Identify which cell holds the provided text, then report its (x, y) central coordinate. 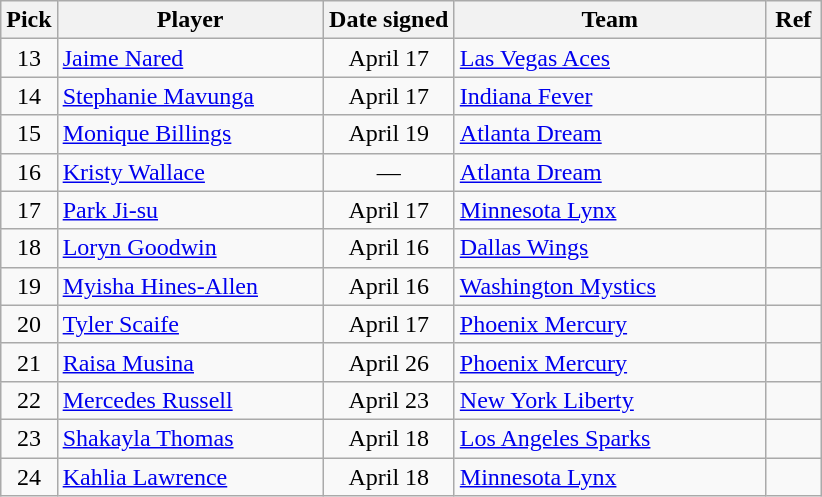
17 (29, 210)
April 23 (388, 400)
April 19 (388, 134)
Shakayla Thomas (190, 438)
Kristy Wallace (190, 172)
20 (29, 324)
Ref (793, 20)
Park Ji-su (190, 210)
13 (29, 58)
Player (190, 20)
16 (29, 172)
23 (29, 438)
24 (29, 477)
April 26 (388, 362)
18 (29, 248)
Las Vegas Aces (610, 58)
New York Liberty (610, 400)
21 (29, 362)
Pick (29, 20)
Tyler Scaife (190, 324)
Mercedes Russell (190, 400)
— (388, 172)
14 (29, 96)
Myisha Hines-Allen (190, 286)
19 (29, 286)
Date signed (388, 20)
Stephanie Mavunga (190, 96)
22 (29, 400)
Kahlia Lawrence (190, 477)
Los Angeles Sparks (610, 438)
Jaime Nared (190, 58)
Washington Mystics (610, 286)
Dallas Wings (610, 248)
15 (29, 134)
Indiana Fever (610, 96)
Team (610, 20)
Raisa Musina (190, 362)
Loryn Goodwin (190, 248)
Monique Billings (190, 134)
